Return the (x, y) coordinate for the center point of the cell that contains the specified text.  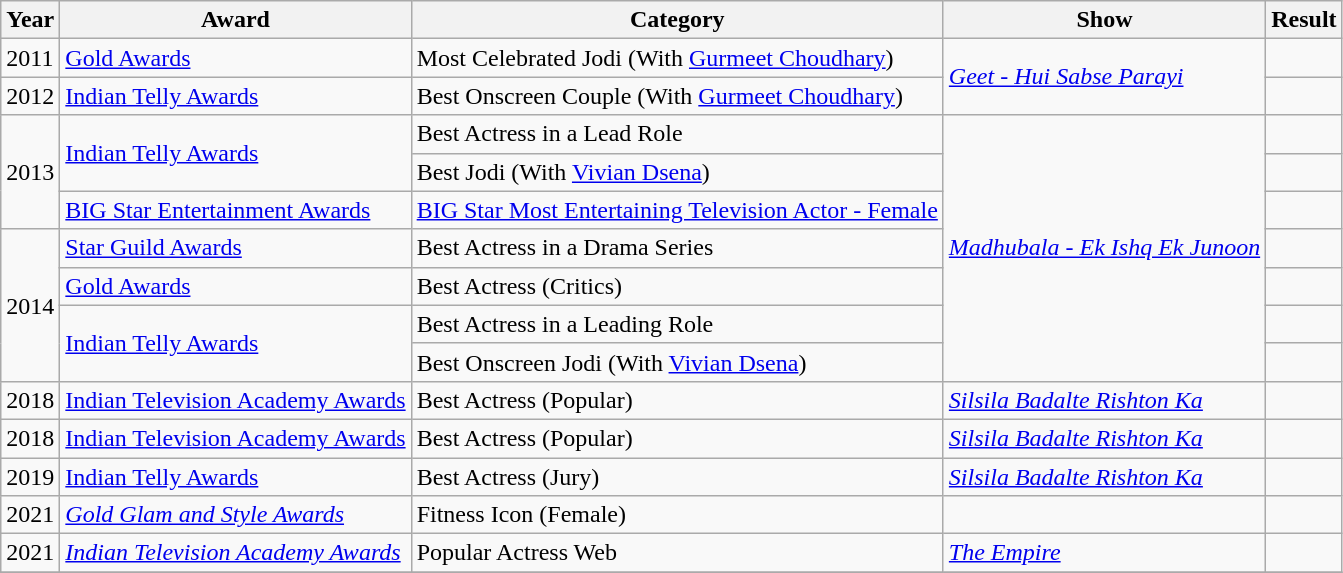
Category (677, 20)
Award (236, 20)
Best Onscreen Jodi (With Vivian Dsena) (677, 362)
Best Actress in a Leading Role (677, 324)
Result (1304, 20)
Gold Glam and Style Awards (236, 515)
BIG Star Entertainment Awards (236, 210)
2019 (30, 477)
The Empire (1104, 553)
Best Actress (Critics) (677, 286)
Most Celebrated Jodi (With Gurmeet Choudhary) (677, 58)
2013 (30, 172)
Popular Actress Web (677, 553)
Best Actress in a Lead Role (677, 134)
2014 (30, 305)
Best Actress in a Drama Series (677, 248)
Show (1104, 20)
Star Guild Awards (236, 248)
2012 (30, 96)
Best Onscreen Couple (With Gurmeet Choudhary) (677, 96)
Fitness Icon (Female) (677, 515)
Best Actress (Jury) (677, 477)
2011 (30, 58)
BIG Star Most Entertaining Television Actor - Female (677, 210)
Year (30, 20)
Geet - Hui Sabse Parayi (1104, 77)
Best Jodi (With Vivian Dsena) (677, 172)
Madhubala - Ek Ishq Ek Junoon (1104, 248)
